Detect which cell encompasses the target text, then output its (x, y) center coordinate. 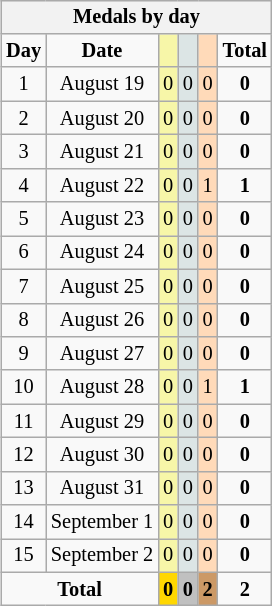
August 28 (102, 387)
7 (24, 286)
6 (24, 253)
August 21 (102, 152)
August 19 (102, 84)
15 (24, 556)
8 (24, 320)
August 25 (102, 286)
August 20 (102, 118)
12 (24, 455)
3 (24, 152)
10 (24, 387)
August 31 (102, 488)
September 1 (102, 522)
Day (24, 51)
August 23 (102, 219)
September 2 (102, 556)
9 (24, 354)
Medals by day (136, 17)
Date (102, 51)
5 (24, 219)
11 (24, 421)
August 24 (102, 253)
August 22 (102, 185)
August 26 (102, 320)
August 29 (102, 421)
August 27 (102, 354)
14 (24, 522)
August 30 (102, 455)
13 (24, 488)
4 (24, 185)
